Find where the given text appears and provide that cell's center as [X, Y] coordinate. 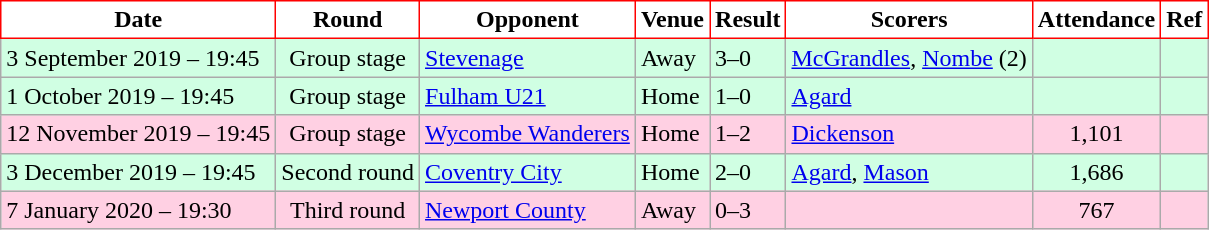
1,101 [1096, 134]
Round [348, 20]
3 September 2019 – 19:45 [138, 58]
Venue [672, 20]
Agard [909, 96]
3–0 [748, 58]
1–0 [748, 96]
Wycombe Wanderers [528, 134]
Third round [348, 210]
767 [1096, 210]
Newport County [528, 210]
Attendance [1096, 20]
McGrandles, Nombe (2) [909, 58]
1–2 [748, 134]
Agard, Mason [909, 172]
Ref [1184, 20]
Second round [348, 172]
1,686 [1096, 172]
0–3 [748, 210]
Scorers [909, 20]
Date [138, 20]
12 November 2019 – 19:45 [138, 134]
3 December 2019 – 19:45 [138, 172]
Fulham U21 [528, 96]
1 October 2019 – 19:45 [138, 96]
2–0 [748, 172]
7 January 2020 – 19:30 [138, 210]
Result [748, 20]
Stevenage [528, 58]
Coventry City [528, 172]
Opponent [528, 20]
Dickenson [909, 134]
